Provide the [x, y] coordinate of the cell's center where the given text is located.  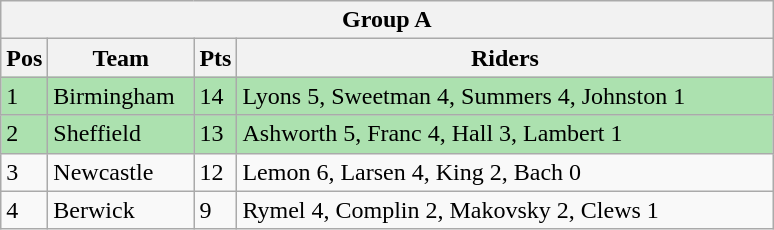
9 [216, 210]
Lyons 5, Sweetman 4, Summers 4, Johnston 1 [505, 96]
Sheffield [121, 134]
Pos [24, 58]
Riders [505, 58]
Berwick [121, 210]
14 [216, 96]
Birmingham [121, 96]
Newcastle [121, 172]
Team [121, 58]
Pts [216, 58]
1 [24, 96]
Group A [387, 20]
3 [24, 172]
Lemon 6, Larsen 4, King 2, Bach 0 [505, 172]
13 [216, 134]
Ashworth 5, Franc 4, Hall 3, Lambert 1 [505, 134]
Rymel 4, Complin 2, Makovsky 2, Clews 1 [505, 210]
4 [24, 210]
2 [24, 134]
12 [216, 172]
